Capture the cell that displays the provided text and extract its [x, y] central coordinate. 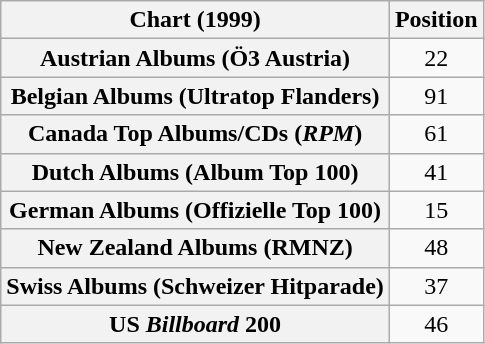
15 [436, 210]
37 [436, 286]
Swiss Albums (Schweizer Hitparade) [196, 286]
Dutch Albums (Album Top 100) [196, 172]
New Zealand Albums (RMNZ) [196, 248]
22 [436, 58]
41 [436, 172]
61 [436, 134]
German Albums (Offizielle Top 100) [196, 210]
Canada Top Albums/CDs (RPM) [196, 134]
US Billboard 200 [196, 324]
Position [436, 20]
Belgian Albums (Ultratop Flanders) [196, 96]
Austrian Albums (Ö3 Austria) [196, 58]
91 [436, 96]
46 [436, 324]
Chart (1999) [196, 20]
48 [436, 248]
